Identify which cell holds the provided text, then report its (X, Y) central coordinate. 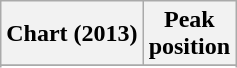
Peakposition (189, 34)
Chart (2013) (72, 34)
